Pinpoint the cell where the given text exists, returning its (X, Y) midpoint coordinate. 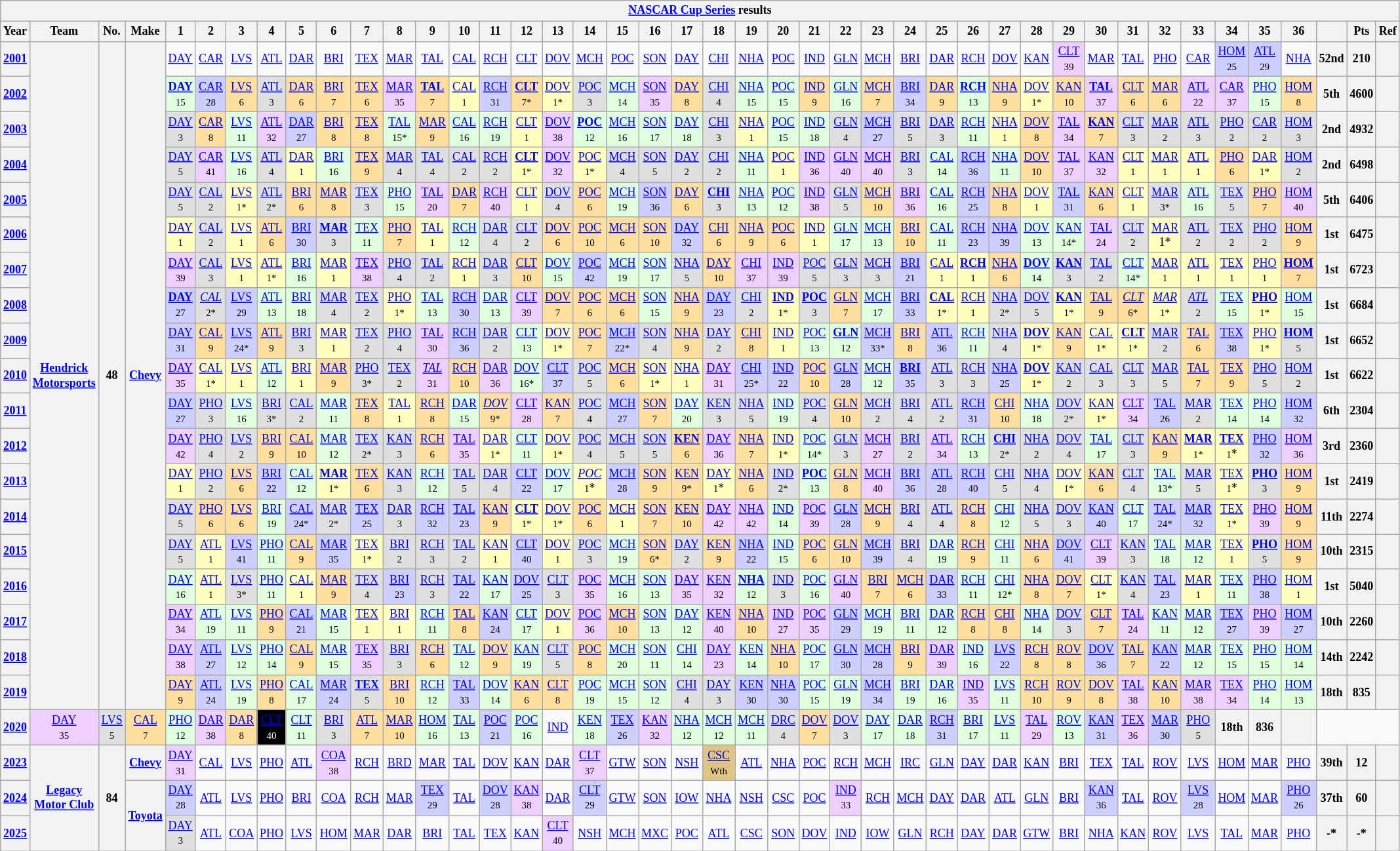
2018 (16, 658)
GLN29 (846, 622)
DAY28 (180, 798)
DAY8 (687, 94)
TAL29 (1037, 728)
2011 (16, 411)
DAR15 (464, 411)
MCH15 (622, 692)
19 (751, 31)
CAL24* (302, 517)
CLT10 (527, 270)
DOV9 (495, 658)
TEX36 (1133, 728)
KEN10 (687, 517)
CAR37 (1231, 94)
ATL27 (211, 658)
CAL7 (146, 728)
TAL5 (464, 481)
CLT7* (527, 94)
TEX35 (367, 658)
TAL17 (1101, 446)
11th (1331, 517)
NHA2* (1005, 306)
17 (687, 31)
MAR24 (334, 692)
36 (1298, 31)
DAY16 (180, 587)
2015 (16, 551)
Year (16, 31)
14th (1331, 658)
RCH32 (433, 517)
DOV6 (558, 235)
MAR30 (1165, 728)
IND36 (814, 165)
DAR38 (211, 728)
LVS29 (241, 306)
DAY34 (180, 622)
DOV10 (1037, 165)
IRC (910, 763)
MCH33* (878, 340)
MAR38 (1198, 692)
HOM40 (1298, 200)
DAR6 (302, 94)
MAR3* (1165, 200)
BRI22 (271, 481)
CHI6 (719, 235)
29 (1069, 31)
DRC4 (784, 728)
HOM15 (1298, 306)
IND3 (784, 587)
MCH1 (622, 517)
CAL10 (302, 446)
MCH5 (622, 446)
TEX29 (433, 798)
2023 (16, 763)
KEN9 (719, 551)
CLT6 (1133, 94)
DAY9 (180, 692)
35 (1265, 31)
ATL32 (271, 129)
KAN36 (1101, 798)
BRI5 (910, 129)
CLT29 (590, 798)
ROV13 (1069, 728)
13 (558, 31)
CAR28 (211, 94)
TEX26 (622, 728)
DAR19 (942, 551)
NHA7 (751, 446)
TAL18 (1165, 551)
20 (784, 31)
MCH7 (878, 94)
2016 (16, 587)
26 (973, 31)
IND16 (973, 658)
BRI30 (302, 235)
CAL14 (942, 165)
TEX27 (1231, 622)
6498 (1361, 165)
SON12 (655, 692)
CHI11 (1005, 551)
ATL6 (271, 235)
RCH9 (973, 551)
DAR39 (942, 658)
6652 (1361, 340)
LVS12 (241, 658)
HOM32 (1298, 411)
KAN11 (1165, 622)
IND2* (784, 481)
SON4 (655, 340)
NHA15 (751, 94)
2004 (16, 165)
Legacy Motor Club (64, 799)
39th (1331, 763)
TAL22 (464, 587)
SON9 (655, 481)
DOV28 (495, 798)
BRI3* (271, 411)
POC7 (590, 340)
DAR16 (942, 692)
DAY15 (180, 94)
KEN14 (751, 658)
KEN6 (687, 446)
CHI12 (1005, 517)
CLT28 (527, 411)
31 (1133, 31)
NHA42 (751, 517)
ATL9 (271, 340)
PHO3* (367, 376)
ATL28 (942, 481)
KEN18 (590, 728)
ATL36 (942, 340)
2014 (16, 517)
2242 (1361, 658)
IND27 (784, 622)
MCH22* (622, 340)
NHA39 (1005, 235)
IND18 (814, 129)
ATL13 (271, 306)
6684 (1361, 306)
1 (180, 31)
2003 (16, 129)
CLT13 (527, 340)
BRI21 (910, 270)
CLT7 (1101, 622)
TAL13* (1165, 481)
RCH23 (973, 235)
PHO9 (271, 622)
CHI25* (751, 376)
TAL15* (399, 129)
52nd (1331, 59)
POC19 (590, 692)
DAY20 (687, 411)
BRI11 (910, 622)
5 (302, 31)
IND38 (814, 200)
NHA25 (1005, 376)
37th (1331, 798)
24 (910, 31)
2005 (16, 200)
2006 (16, 235)
RCH19 (495, 129)
DAY10 (719, 270)
25 (942, 31)
BRI18 (302, 306)
TAL20 (433, 200)
Ref (1388, 31)
DOV41 (1069, 551)
ATL19 (211, 622)
NASCAR Cup Series results (700, 10)
HOM14 (1298, 658)
KAN14* (1069, 235)
33 (1198, 31)
KAN22 (1165, 658)
2009 (16, 340)
MAR32 (1198, 517)
2019 (16, 692)
POC36 (590, 622)
CLT14* (1133, 270)
TAL38 (1133, 692)
LVS28 (1198, 798)
NHA14 (1037, 622)
PHO38 (1265, 587)
GLN19 (846, 692)
27 (1005, 31)
KAN40 (1101, 517)
MXC (655, 833)
CLT6* (1133, 306)
TAL33 (464, 692)
HOM36 (1298, 446)
KAN17 (495, 587)
TAL9 (1101, 306)
ATL7 (367, 728)
Make (146, 31)
CLT4 (1133, 481)
DAR1 (302, 165)
SON35 (655, 94)
GLN4 (846, 129)
DAR9 (942, 94)
DAR2 (495, 340)
16 (655, 31)
MAR11 (334, 411)
DOV25 (527, 587)
PHO32 (1265, 446)
2010 (16, 376)
IND9 (814, 94)
18 (719, 31)
BRI6 (302, 200)
4 (271, 31)
210 (1361, 59)
KAN24 (495, 622)
DAR8 (241, 728)
GLN5 (846, 200)
KEN30 (751, 692)
MAR6 (1165, 94)
6622 (1361, 376)
CAL21 (302, 622)
MCH13 (878, 235)
RCH2 (495, 165)
POC21 (495, 728)
HOM13 (1298, 692)
DAR7 (464, 200)
HOM8 (1298, 94)
DOV13 (1037, 235)
15 (622, 31)
IND15 (784, 551)
Hendrick Motorsports (64, 376)
TAL24* (1165, 517)
DOV2* (1069, 411)
CAL17 (302, 692)
11 (495, 31)
8 (399, 31)
CAL11 (942, 235)
HOM25 (1231, 59)
DAR36 (495, 376)
TEX34 (1231, 692)
Toyota (146, 816)
CLT5 (558, 658)
34 (1231, 31)
KEN40 (719, 622)
2274 (1361, 517)
SON11 (655, 658)
RCH25 (973, 200)
HOM7 (1298, 270)
HOM1 (1298, 587)
DAR18 (910, 728)
MAR3 (334, 235)
DAY12 (687, 622)
SON6* (655, 551)
PHO12 (180, 728)
DOV38 (558, 129)
HOM5 (1298, 340)
ROV9 (1069, 692)
MCH20 (622, 658)
DAY1* (719, 481)
DOV9* (495, 411)
DAY39 (180, 270)
POC42 (590, 270)
RCH30 (464, 306)
6406 (1361, 200)
6th (1331, 411)
KAN2 (1069, 376)
DAY32 (687, 235)
MAR2* (334, 517)
MCH17 (878, 306)
836 (1265, 728)
7 (367, 31)
TAL6 (1198, 340)
POC39 (814, 517)
BRI35 (910, 376)
3rd (1331, 446)
2260 (1361, 622)
CHI14 (687, 658)
2008 (16, 306)
KEN32 (719, 587)
DOV36 (1101, 658)
SON10 (655, 235)
48 (111, 376)
DAR13 (495, 306)
CHI10 (1005, 411)
2012 (16, 446)
IND33 (846, 798)
GLN12 (846, 340)
LVS22 (1005, 658)
84 (111, 799)
32 (1165, 31)
KAN31 (1101, 728)
SON15 (655, 306)
LVS19 (241, 692)
ATL1* (271, 270)
2024 (16, 798)
2315 (1361, 551)
BRI23 (399, 587)
6 (334, 31)
TAL35 (464, 446)
835 (1361, 692)
TAL8 (464, 622)
TAL26 (1165, 411)
6723 (1361, 270)
23 (878, 31)
4600 (1361, 94)
HOM27 (1298, 622)
2360 (1361, 446)
DAR27 (302, 129)
SON1* (655, 376)
TAL30 (433, 340)
CHI5 (1005, 481)
IND22 (784, 376)
2017 (16, 622)
BRI33 (910, 306)
MCH14 (622, 94)
CAR8 (211, 129)
22 (846, 31)
NHA13 (751, 200)
2007 (16, 270)
GLN30 (846, 658)
3 (241, 31)
POC1 (784, 165)
LVS5 (111, 728)
TEX14 (1231, 411)
DAR33 (942, 587)
ATL24 (211, 692)
Team (64, 31)
2020 (16, 728)
ATL12 (271, 376)
GLN16 (846, 94)
5040 (1361, 587)
ROV8 (1069, 658)
TAL34 (1069, 129)
6475 (1361, 235)
DAY17 (878, 728)
TAL4 (433, 165)
TEX25 (367, 517)
CLT22 (527, 481)
No. (111, 31)
14 (590, 31)
CAR41 (211, 165)
GLN7 (846, 306)
PHO8 (271, 692)
HOM16 (433, 728)
LVS2 (241, 446)
LVS41 (241, 551)
DAY6 (687, 200)
10 (464, 31)
TEX4 (367, 587)
MAR10 (399, 728)
NHA2 (1037, 446)
NHA30 (784, 692)
CAR2 (1265, 129)
SON36 (655, 200)
IND35 (973, 692)
21 (814, 31)
KAN19 (527, 658)
NHA18 (1037, 411)
CLT (527, 59)
2025 (16, 833)
MCH3 (878, 270)
MCH4 (622, 165)
CAL2* (211, 306)
CLT34 (1133, 411)
2 (211, 31)
Pts (1361, 31)
MAR8 (334, 200)
LVS1* (241, 200)
2419 (1361, 481)
ATL16 (1198, 200)
PHO26 (1298, 798)
LVS24* (241, 340)
IND14 (784, 517)
30 (1101, 31)
COA38 (334, 763)
ATL22 (1198, 94)
BRI17 (973, 728)
CHI (719, 59)
HOM3 (1298, 129)
2002 (16, 94)
MCH11 (751, 728)
2013 (16, 481)
DOV17 (558, 481)
MCH34 (878, 692)
2304 (1361, 411)
POC8 (590, 658)
GLN17 (846, 235)
NHA22 (751, 551)
DAY18 (687, 129)
TAL12 (464, 658)
DAY38 (180, 658)
4932 (1361, 129)
CAL12 (302, 481)
KEN3 (719, 411)
CHI37 (751, 270)
IND19 (784, 411)
DOV5 (1037, 306)
CLT8 (558, 692)
IND39 (784, 270)
GLN8 (846, 481)
POC17 (814, 658)
MCH9 (878, 517)
2001 (16, 59)
DAY36 (719, 446)
60 (1361, 798)
CHI12* (1005, 587)
28 (1037, 31)
ATL34 (942, 446)
LVS3* (241, 587)
TEX3 (367, 200)
CSCWth (719, 763)
TEX2* (367, 446)
BRI34 (910, 94)
CHI2* (1005, 446)
DOV15 (558, 270)
KEN9* (687, 481)
MCH2 (878, 411)
KAN4 (1133, 587)
KAN1 (495, 551)
ATL2* (271, 200)
POC14* (814, 446)
ATL29 (1265, 59)
MCH39 (878, 551)
DOV16* (527, 376)
DOV32 (558, 165)
KAN38 (527, 798)
BRD (399, 763)
DAR12 (942, 622)
9 (433, 31)
PHO1 (1265, 270)
